Detect which cell encompasses the target text, then output its [X, Y] center coordinate. 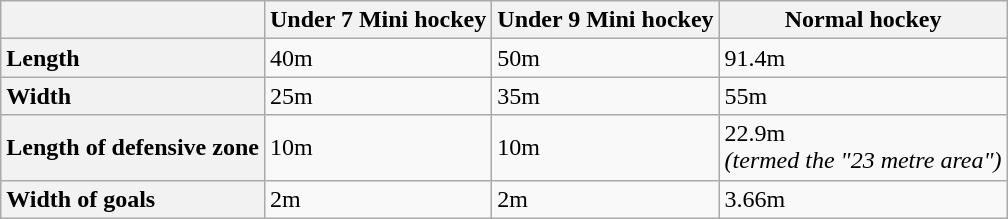
Width of goals [133, 199]
55m [863, 96]
Under 9 Mini hockey [606, 20]
Length of defensive zone [133, 148]
Under 7 Mini hockey [378, 20]
Normal hockey [863, 20]
Length [133, 58]
35m [606, 96]
25m [378, 96]
40m [378, 58]
22.9m(termed the "23 metre area") [863, 148]
3.66m [863, 199]
50m [606, 58]
Width [133, 96]
91.4m [863, 58]
